Identify which cell holds the provided text, then report its [x, y] central coordinate. 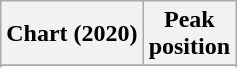
Peakposition [189, 34]
Chart (2020) [72, 34]
